Search for the cell housing the specified text and yield its [X, Y] center coordinate. 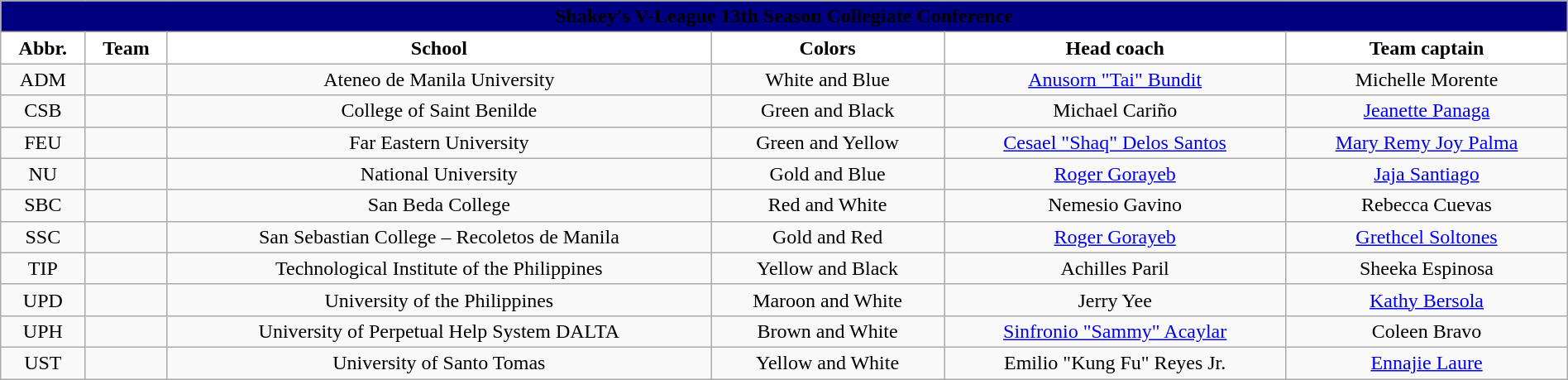
School [438, 48]
Technological Institute of the Philippines [438, 268]
Coleen Bravo [1427, 331]
NU [43, 174]
Achilles Paril [1115, 268]
Far Eastern University [438, 142]
Ennajie Laure [1427, 363]
Nemesio Gavino [1115, 205]
Jaja Santiago [1427, 174]
ADM [43, 79]
Gold and Red [828, 237]
FEU [43, 142]
Team captain [1427, 48]
UPD [43, 300]
Green and Black [828, 111]
Anusorn "Tai" Bundit [1115, 79]
Shakey's V-League 13th Season Collegiate Conference [784, 17]
White and Blue [828, 79]
Head coach [1115, 48]
Ateneo de Manila University [438, 79]
San Sebastian College – Recoletos de Manila [438, 237]
SBC [43, 205]
Red and White [828, 205]
College of Saint Benilde [438, 111]
Cesael "Shaq" Delos Santos [1115, 142]
University of Perpetual Help System DALTA [438, 331]
Grethcel Soltones [1427, 237]
CSB [43, 111]
Rebecca Cuevas [1427, 205]
Sheeka Espinosa [1427, 268]
Jerry Yee [1115, 300]
National University [438, 174]
Sinfronio "Sammy" Acaylar [1115, 331]
University of Santo Tomas [438, 363]
Green and Yellow [828, 142]
Brown and White [828, 331]
Colors [828, 48]
Michelle Morente [1427, 79]
SSC [43, 237]
San Beda College [438, 205]
Yellow and Black [828, 268]
TIP [43, 268]
Team [126, 48]
Michael Cariño [1115, 111]
Yellow and White [828, 363]
Mary Remy Joy Palma [1427, 142]
Emilio "Kung Fu" Reyes Jr. [1115, 363]
University of the Philippines [438, 300]
Maroon and White [828, 300]
Gold and Blue [828, 174]
Jeanette Panaga [1427, 111]
UST [43, 363]
Abbr. [43, 48]
UPH [43, 331]
Kathy Bersola [1427, 300]
